From the cell containing the given text, extract its center point as [x, y] coordinate. 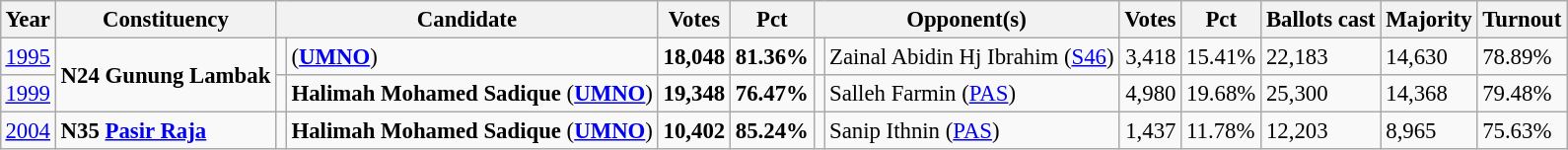
14,368 [1429, 94]
3,418 [1150, 56]
25,300 [1321, 94]
8,965 [1429, 131]
4,980 [1150, 94]
Sanip Ithnin (PAS) [972, 131]
85.24% [771, 131]
1999 [28, 94]
75.63% [1523, 131]
19,348 [694, 94]
19.68% [1221, 94]
N35 Pasir Raja [166, 131]
78.89% [1523, 56]
22,183 [1321, 56]
Turnout [1523, 20]
12,203 [1321, 131]
(UMNO) [471, 56]
Opponent(s) [966, 20]
Zainal Abidin Hj Ibrahim (S46) [972, 56]
Salleh Farmin (PAS) [972, 94]
Majority [1429, 20]
1995 [28, 56]
Constituency [166, 20]
76.47% [771, 94]
N24 Gunung Lambak [166, 75]
15.41% [1221, 56]
2004 [28, 131]
Ballots cast [1321, 20]
81.36% [771, 56]
1,437 [1150, 131]
14,630 [1429, 56]
10,402 [694, 131]
Year [28, 20]
Candidate [467, 20]
11.78% [1221, 131]
79.48% [1523, 94]
18,048 [694, 56]
